Capture the cell that displays the provided text and extract its [X, Y] central coordinate. 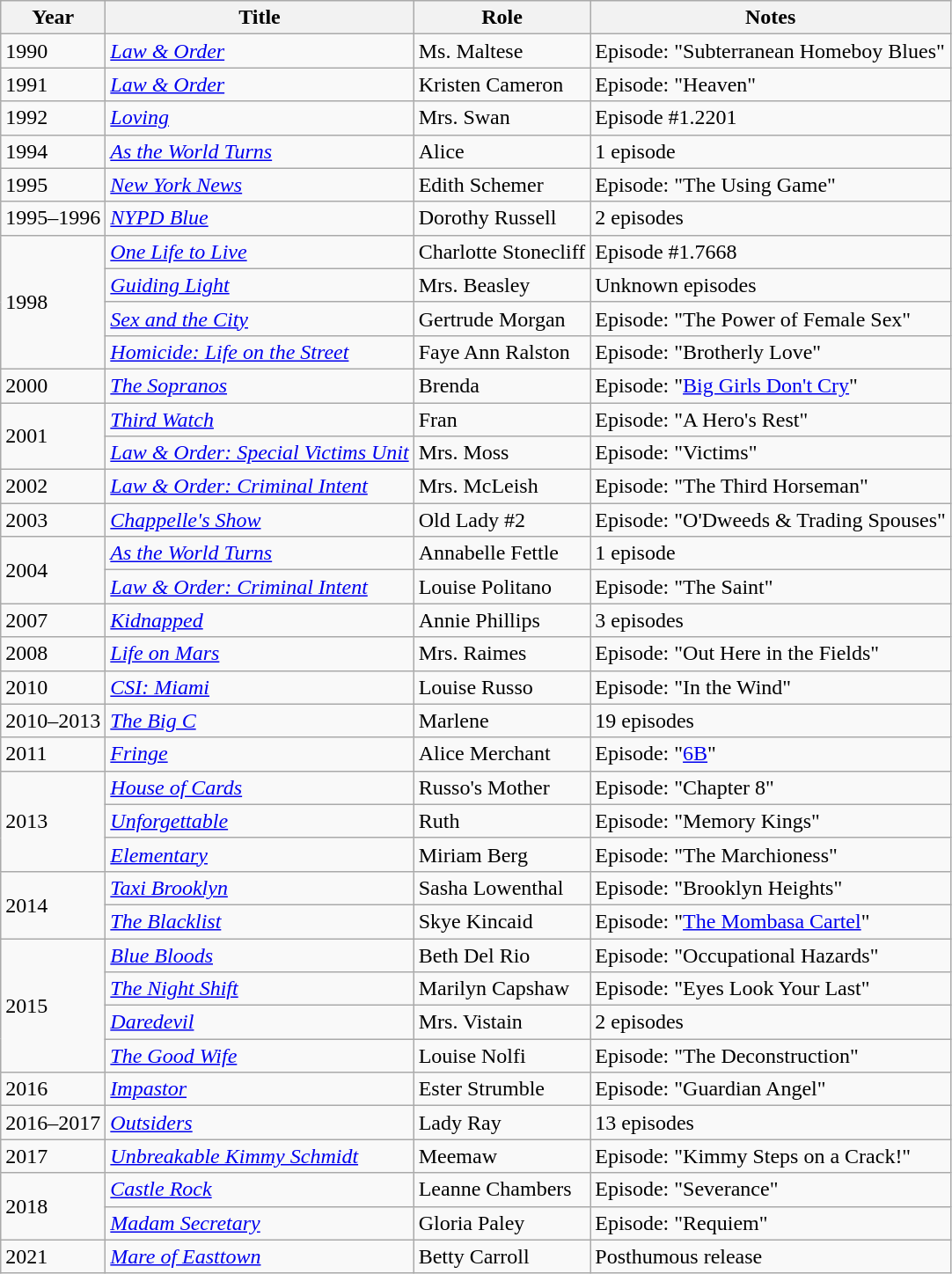
2018 [53, 1206]
Charlotte Stonecliff [502, 252]
2011 [53, 754]
Notes [771, 18]
Mare of Easttown [260, 1256]
Taxi Brooklyn [260, 888]
Episode #1.7668 [771, 252]
The Sopranos [260, 385]
Sex and the City [260, 318]
Law & Order: Special Victims Unit [260, 453]
Episode: "The Saint" [771, 587]
2010 [53, 687]
Episode: "The Third Horseman" [771, 487]
Louise Nolfi [502, 1056]
Blue Bloods [260, 955]
2007 [53, 620]
Episode: "The Power of Female Sex" [771, 318]
Marlene [502, 721]
Gertrude Morgan [502, 318]
New York News [260, 185]
Episode: "In the Wind" [771, 687]
Role [502, 18]
Sasha Lowenthal [502, 888]
2008 [53, 654]
Chappelle's Show [260, 520]
Life on Mars [260, 654]
Loving [260, 118]
Annie Phillips [502, 620]
Guiding Light [260, 285]
Elementary [260, 854]
Episode: "Heaven" [771, 84]
Dorothy Russell [502, 218]
Episode: "Memory Kings" [771, 821]
Kidnapped [260, 620]
1990 [53, 51]
Mrs. Vistain [502, 1022]
2016–2017 [53, 1123]
Mrs. Moss [502, 453]
Episode: "Occupational Hazards" [771, 955]
Gloria Paley [502, 1223]
Episode: "Chapter 8" [771, 787]
Impastor [260, 1089]
2017 [53, 1156]
Skye Kincaid [502, 921]
Episode: "O'Dweeds & Trading Spouses" [771, 520]
Mrs. Beasley [502, 285]
2021 [53, 1256]
2016 [53, 1089]
Episode: "Brooklyn Heights" [771, 888]
Betty Carroll [502, 1256]
Alice [502, 151]
Mrs. McLeish [502, 487]
Outsiders [260, 1123]
Episode: "Out Here in the Fields" [771, 654]
Homicide: Life on the Street [260, 352]
Episode: "Guardian Angel" [771, 1089]
1991 [53, 84]
Episode: "Eyes Look Your Last" [771, 989]
2014 [53, 904]
Year [53, 18]
Ruth [502, 821]
Old Lady #2 [502, 520]
Alice Merchant [502, 754]
Louise Russo [502, 687]
Castle Rock [260, 1190]
The Big C [260, 721]
Episode: "6B" [771, 754]
Episode: "Requiem" [771, 1223]
3 episodes [771, 620]
Episode: "Big Girls Don't Cry" [771, 385]
Kristen Cameron [502, 84]
2001 [53, 436]
13 episodes [771, 1123]
Marilyn Capshaw [502, 989]
1992 [53, 118]
2013 [53, 821]
Mrs. Swan [502, 118]
19 episodes [771, 721]
The Night Shift [260, 989]
Title [260, 18]
Unforgettable [260, 821]
Mrs. Raimes [502, 654]
2015 [53, 1005]
Episode: "The Mombasa Cartel" [771, 921]
NYPD Blue [260, 218]
Meemaw [502, 1156]
Russo's Mother [502, 787]
Ester Strumble [502, 1089]
Fran [502, 420]
Episode: "A Hero's Rest" [771, 420]
Brenda [502, 385]
Episode: "Subterranean Homeboy Blues" [771, 51]
Madam Secretary [260, 1223]
Louise Politano [502, 587]
Unbreakable Kimmy Schmidt [260, 1156]
1995 [53, 185]
The Blacklist [260, 921]
The Good Wife [260, 1056]
2010–2013 [53, 721]
Episode: "The Marchioness" [771, 854]
Third Watch [260, 420]
2004 [53, 570]
Edith Schemer [502, 185]
Unknown episodes [771, 285]
Posthumous release [771, 1256]
Episode: "The Using Game" [771, 185]
Episode: "Victims" [771, 453]
1995–1996 [53, 218]
Daredevil [260, 1022]
CSI: Miami [260, 687]
1998 [53, 302]
Faye Ann Ralston [502, 352]
2000 [53, 385]
Ms. Maltese [502, 51]
Episode: "Severance" [771, 1190]
2002 [53, 487]
Miriam Berg [502, 854]
Episode: "The Deconstruction" [771, 1056]
1994 [53, 151]
Episode: "Brotherly Love" [771, 352]
Lady Ray [502, 1123]
Episode: "Kimmy Steps on a Crack!" [771, 1156]
Leanne Chambers [502, 1190]
Fringe [260, 754]
Beth Del Rio [502, 955]
2003 [53, 520]
Episode #1.2201 [771, 118]
Annabelle Fettle [502, 553]
House of Cards [260, 787]
One Life to Live [260, 252]
